Search for the cell housing the specified text and yield its (X, Y) center coordinate. 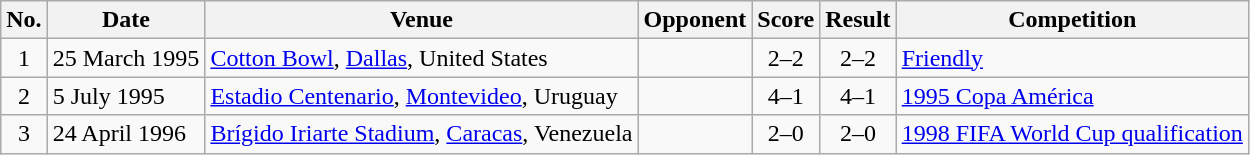
5 July 1995 (126, 96)
3 (24, 134)
Result (858, 20)
1995 Copa América (1072, 96)
Estadio Centenario, Montevideo, Uruguay (422, 96)
25 March 1995 (126, 58)
Brígido Iriarte Stadium, Caracas, Venezuela (422, 134)
Date (126, 20)
Score (786, 20)
24 April 1996 (126, 134)
2 (24, 96)
Friendly (1072, 58)
No. (24, 20)
Cotton Bowl, Dallas, United States (422, 58)
Competition (1072, 20)
1998 FIFA World Cup qualification (1072, 134)
Venue (422, 20)
Opponent (695, 20)
1 (24, 58)
